From the cell containing the given text, extract its center point as (x, y) coordinate. 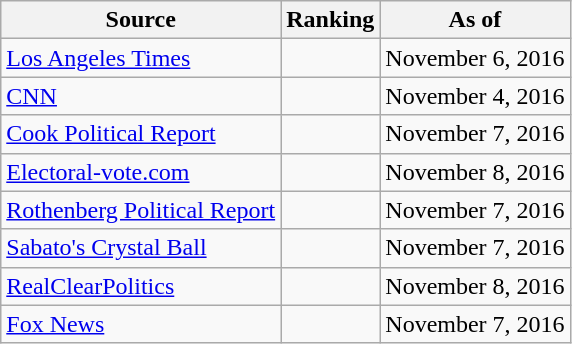
As of (475, 20)
Fox News (141, 324)
November 6, 2016 (475, 58)
November 4, 2016 (475, 96)
Electoral-vote.com (141, 172)
CNN (141, 96)
Source (141, 20)
Los Angeles Times (141, 58)
Ranking (330, 20)
Cook Political Report (141, 134)
RealClearPolitics (141, 286)
Sabato's Crystal Ball (141, 248)
Rothenberg Political Report (141, 210)
